Extract the [X, Y] coordinate from the center of the cell holding the provided text.  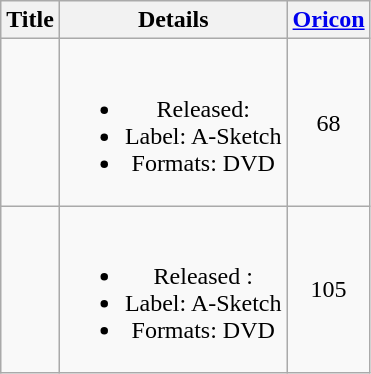
Released: Label: A-SketchFormats: DVD [173, 122]
Details [173, 20]
Released : Label: A-SketchFormats: DVD [173, 290]
Oricon [328, 20]
68 [328, 122]
105 [328, 290]
Title [30, 20]
